Pinpoint the cell where the given text exists, returning its [x, y] midpoint coordinate. 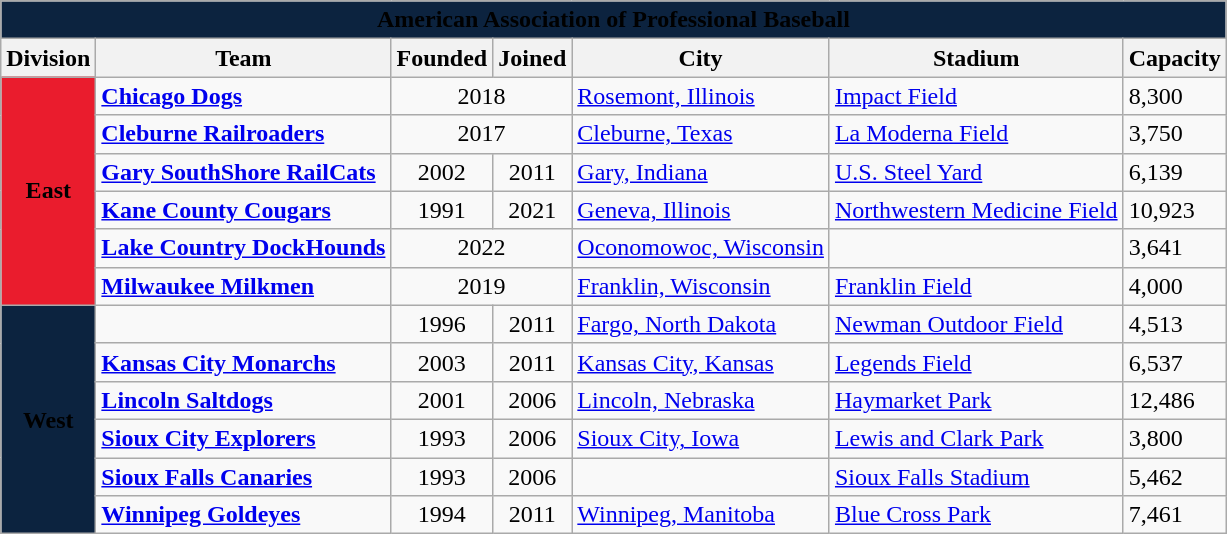
Founded [442, 58]
Fargo, North Dakota [701, 324]
Team [244, 58]
12,486 [1174, 400]
Oconomowoc, Wisconsin [701, 248]
8,300 [1174, 96]
Impact Field [976, 96]
6,139 [1174, 172]
City [701, 58]
Franklin Field [976, 286]
Northwestern Medicine Field [976, 210]
Rosemont, Illinois [701, 96]
Milwaukee Milkmen [244, 286]
Chicago Dogs [244, 96]
Capacity [1174, 58]
3,800 [1174, 438]
Kansas City Monarchs [244, 362]
U.S. Steel Yard [976, 172]
2022 [482, 248]
Lake Country DockHounds [244, 248]
Division [48, 58]
2018 [482, 96]
2002 [442, 172]
La Moderna Field [976, 134]
Joined [532, 58]
2017 [482, 134]
3,641 [1174, 248]
West [48, 419]
Lincoln Saltdogs [244, 400]
4,513 [1174, 324]
Kane County Cougars [244, 210]
Lewis and Clark Park [976, 438]
1994 [442, 515]
10,923 [1174, 210]
1991 [442, 210]
Franklin, Wisconsin [701, 286]
Sioux Falls Canaries [244, 477]
Gary SouthShore RailCats [244, 172]
Gary, Indiana [701, 172]
3,750 [1174, 134]
7,461 [1174, 515]
Stadium [976, 58]
Kansas City, Kansas [701, 362]
Winnipeg, Manitoba [701, 515]
2001 [442, 400]
Geneva, Illinois [701, 210]
Cleburne, Texas [701, 134]
Cleburne Railroaders [244, 134]
Haymarket Park [976, 400]
Newman Outdoor Field [976, 324]
4,000 [1174, 286]
East [48, 191]
Legends Field [976, 362]
6,537 [1174, 362]
Sioux City Explorers [244, 438]
Lincoln, Nebraska [701, 400]
Blue Cross Park [976, 515]
Sioux City, Iowa [701, 438]
2003 [442, 362]
5,462 [1174, 477]
Sioux Falls Stadium [976, 477]
American Association of Professional Baseball [614, 20]
2021 [532, 210]
1996 [442, 324]
2019 [482, 286]
Winnipeg Goldeyes [244, 515]
